Determine the [X, Y] coordinate at the center of the cell enclosing the given text.  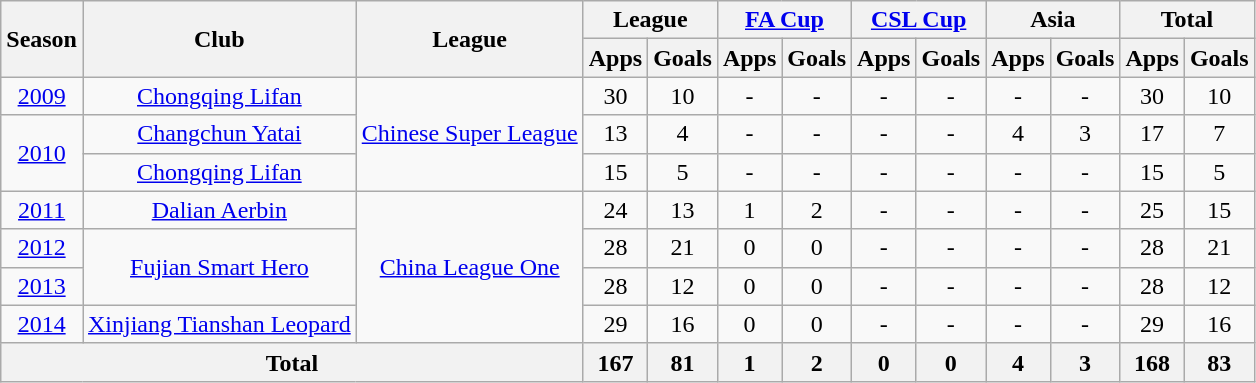
FA Cup [784, 20]
167 [615, 362]
China League One [470, 267]
83 [1219, 362]
168 [1152, 362]
Asia [1053, 20]
Xinjiang Tianshan Leopard [219, 324]
Chinese Super League [470, 134]
17 [1152, 134]
CSL Cup [919, 20]
2014 [42, 324]
2011 [42, 210]
2010 [42, 153]
2013 [42, 286]
81 [683, 362]
25 [1152, 210]
2012 [42, 248]
Club [219, 39]
2009 [42, 96]
24 [615, 210]
Dalian Aerbin [219, 210]
Season [42, 39]
Fujian Smart Hero [219, 267]
7 [1219, 134]
Changchun Yatai [219, 134]
